Return the [X, Y] coordinate for the center point of the cell that contains the specified text.  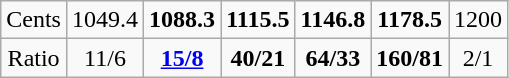
1115.5 [258, 20]
160/81 [410, 58]
64/33 [333, 58]
1088.3 [182, 20]
1178.5 [410, 20]
1049.4 [104, 20]
15/8 [182, 58]
11/6 [104, 58]
Ratio [34, 58]
1146.8 [333, 20]
Cents [34, 20]
1200 [478, 20]
2/1 [478, 58]
40/21 [258, 58]
